Pinpoint the cell where the given text exists, returning its [x, y] midpoint coordinate. 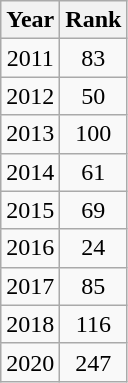
2012 [30, 96]
Year [30, 20]
Rank [94, 20]
2013 [30, 134]
24 [94, 248]
2011 [30, 58]
116 [94, 324]
2016 [30, 248]
85 [94, 286]
61 [94, 172]
2017 [30, 286]
69 [94, 210]
100 [94, 134]
83 [94, 58]
2018 [30, 324]
50 [94, 96]
2014 [30, 172]
247 [94, 362]
2020 [30, 362]
2015 [30, 210]
